Output the [x, y] coordinate of the center of the cell containing the given text.  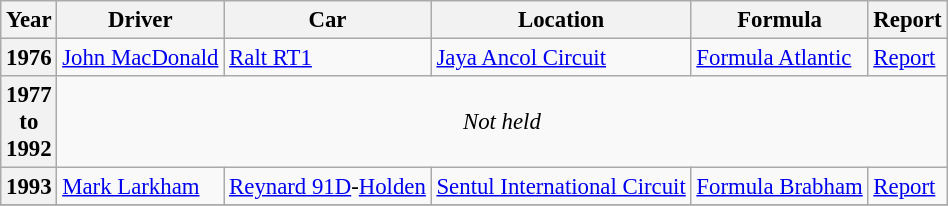
Not held [502, 122]
Location [561, 20]
1977to1992 [29, 122]
Reynard 91D-Holden [328, 187]
1976 [29, 58]
Formula Brabham [780, 187]
John MacDonald [140, 58]
Formula Atlantic [780, 58]
Car [328, 20]
Sentul International Circuit [561, 187]
Year [29, 20]
Mark Larkham [140, 187]
Ralt RT1 [328, 58]
Driver [140, 20]
1993 [29, 187]
Jaya Ancol Circuit [561, 58]
Formula [780, 20]
